Capture the cell that displays the provided text and extract its [x, y] central coordinate. 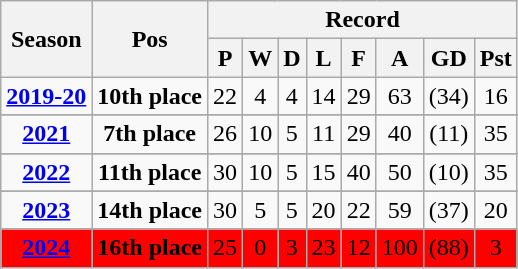
12 [358, 248]
Record [363, 20]
(88) [448, 248]
2022 [46, 172]
11th place [150, 172]
Season [46, 39]
23 [324, 248]
100 [400, 248]
D [292, 58]
(10) [448, 172]
14 [324, 96]
15 [324, 172]
11 [324, 134]
16th place [150, 248]
14th place [150, 210]
0 [260, 248]
F [358, 58]
7th place [150, 134]
(37) [448, 210]
GD [448, 58]
L [324, 58]
59 [400, 210]
P [226, 58]
Pst [496, 58]
2021 [46, 134]
16 [496, 96]
A [400, 58]
26 [226, 134]
(34) [448, 96]
2019-20 [46, 96]
Pos [150, 39]
50 [400, 172]
10th place [150, 96]
25 [226, 248]
2023 [46, 210]
W [260, 58]
2024 [46, 248]
63 [400, 96]
(11) [448, 134]
